Return (x, y) of the center of cell containing provided text 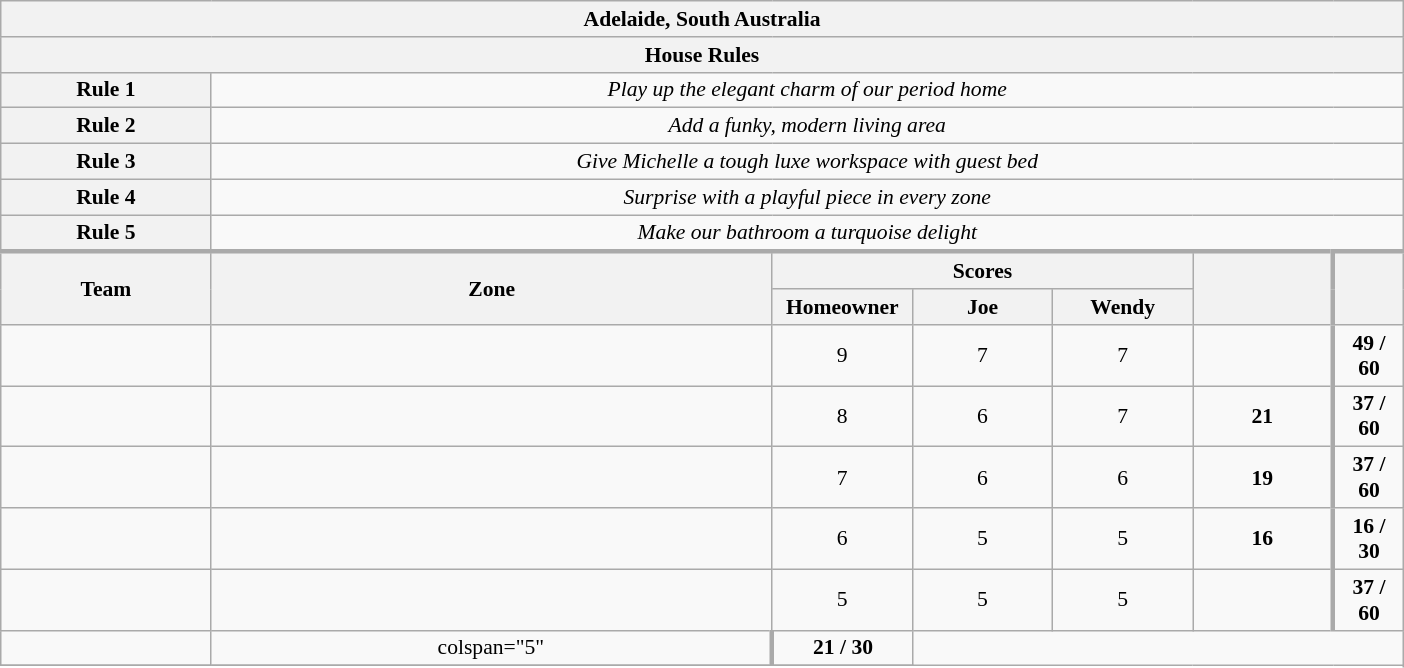
Zone (492, 288)
Add a funky, modern living area (807, 126)
Scores (982, 270)
Rule 3 (106, 162)
Homeowner (842, 307)
Make our bathroom a turquoise delight (807, 234)
Rule 4 (106, 197)
Rule 1 (106, 90)
21 / 30 (842, 648)
9 (842, 356)
Give Michelle a tough luxe workspace with guest bed (807, 162)
19 (1263, 478)
Surprise with a playful piece in every zone (807, 197)
49 / 60 (1368, 356)
Team (106, 288)
colspan="5" (492, 648)
21 (1263, 416)
8 (842, 416)
Wendy (1123, 307)
Rule 2 (106, 126)
16 (1263, 538)
Joe (982, 307)
Adelaide, South Australia (702, 19)
House Rules (702, 55)
Rule 5 (106, 234)
Play up the elegant charm of our period home (807, 90)
16 / 30 (1368, 538)
